Determine the (X, Y) coordinate at the center of the cell enclosing the given text.  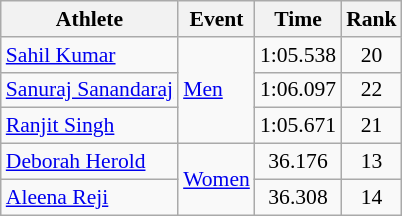
Aleena Reji (90, 197)
Ranjit Singh (90, 126)
Event (216, 19)
36.308 (298, 197)
Rank (372, 19)
Sahil Kumar (90, 55)
Women (216, 180)
Men (216, 90)
36.176 (298, 162)
Deborah Herold (90, 162)
22 (372, 90)
1:05.671 (298, 126)
20 (372, 55)
21 (372, 126)
1:06.097 (298, 90)
Sanuraj Sanandaraj (90, 90)
Athlete (90, 19)
Time (298, 19)
13 (372, 162)
14 (372, 197)
1:05.538 (298, 55)
